Identify which cell holds the provided text, then report its (X, Y) central coordinate. 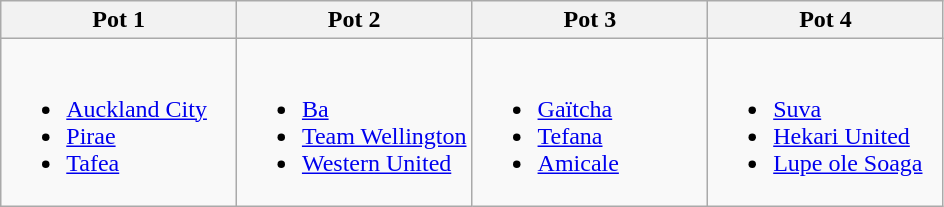
Pot 1 (119, 20)
Pot 4 (826, 20)
Gaïtcha Tefana Amicale (590, 122)
Suva Hekari United Lupe ole Soaga (826, 122)
Pot 2 (354, 20)
Ba Team Wellington Western United (354, 122)
Auckland City Pirae Tafea (119, 122)
Pot 3 (590, 20)
